Return [x, y] of the center of cell containing provided text 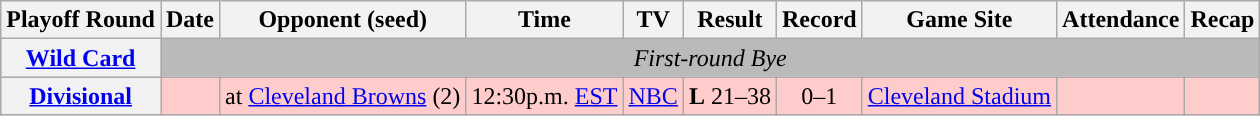
Date [190, 20]
L 21–38 [730, 96]
at Cleveland Browns (2) [343, 96]
NBC [653, 96]
Time [544, 20]
Game Site [959, 20]
Attendance [1121, 20]
Result [730, 20]
Recap [1222, 20]
Playoff Round [81, 20]
Cleveland Stadium [959, 96]
First-round Bye [710, 58]
12:30p.m. EST [544, 96]
Wild Card [81, 58]
Opponent (seed) [343, 20]
Divisional [81, 96]
TV [653, 20]
Record [819, 20]
0–1 [819, 96]
